Find where the given text appears and provide that cell's center as [X, Y] coordinate. 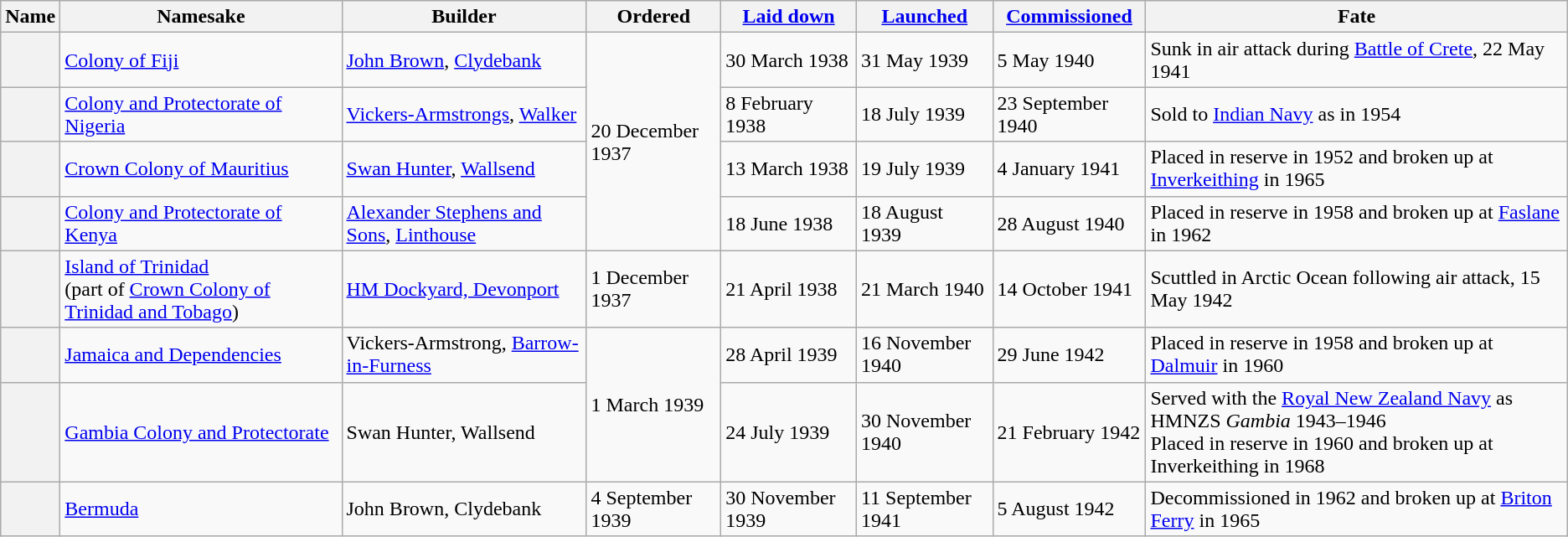
Namesake [201, 17]
HM Dockyard, Devonport [464, 289]
Placed in reserve in 1958 and broken up at Faslane in 1962 [1357, 223]
Sunk in air attack during Battle of Crete, 22 May 1941 [1357, 60]
Builder [464, 17]
Colony and Protectorate of Nigeria [201, 114]
Crown Colony of Mauritius [201, 169]
23 September 1940 [1069, 114]
21 February 1942 [1069, 432]
Vickers-Armstrongs, Walker [464, 114]
Island of Trinidad(part of Crown Colony of Trinidad and Tobago) [201, 289]
18 July 1939 [925, 114]
Gambia Colony and Protectorate [201, 432]
24 July 1939 [789, 432]
Placed in reserve in 1958 and broken up at Dalmuir in 1960 [1357, 355]
Served with the Royal New Zealand Navy as HMNZS Gambia 1943–1946Placed in reserve in 1960 and broken up at Inverkeithing in 1968 [1357, 432]
29 June 1942 [1069, 355]
4 January 1941 [1069, 169]
Bermuda [201, 509]
18 June 1938 [789, 223]
20 December 1937 [653, 142]
8 February 1938 [789, 114]
19 July 1939 [925, 169]
31 May 1939 [925, 60]
14 October 1941 [1069, 289]
Colony and Protectorate of Kenya [201, 223]
Launched [925, 17]
Ordered [653, 17]
4 September 1939 [653, 509]
1 December 1937 [653, 289]
Fate [1357, 17]
28 August 1940 [1069, 223]
Decommissioned in 1962 and broken up at Briton Ferry in 1965 [1357, 509]
Placed in reserve in 1952 and broken up at Inverkeithing in 1965 [1357, 169]
16 November 1940 [925, 355]
1 March 1939 [653, 405]
Sold to Indian Navy as in 1954 [1357, 114]
18 August 1939 [925, 223]
Laid down [789, 17]
Commissioned [1069, 17]
Jamaica and Dependencies [201, 355]
5 May 1940 [1069, 60]
30 November 1940 [925, 432]
Vickers-Armstrong, Barrow-in-Furness [464, 355]
21 April 1938 [789, 289]
30 March 1938 [789, 60]
Name [30, 17]
21 March 1940 [925, 289]
Scuttled in Arctic Ocean following air attack, 15 May 1942 [1357, 289]
28 April 1939 [789, 355]
13 March 1938 [789, 169]
5 August 1942 [1069, 509]
Alexander Stephens and Sons, Linthouse [464, 223]
Colony of Fiji [201, 60]
11 September 1941 [925, 509]
30 November 1939 [789, 509]
